From the cell containing the given text, extract its center point as [X, Y] coordinate. 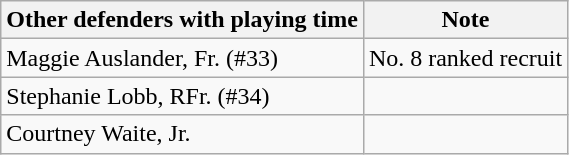
Maggie Auslander, Fr. (#33) [182, 58]
Stephanie Lobb, RFr. (#34) [182, 96]
Note [465, 20]
Courtney Waite, Jr. [182, 134]
Other defenders with playing time [182, 20]
No. 8 ranked recruit [465, 58]
